Output the [x, y] coordinate of the center of the cell containing the given text.  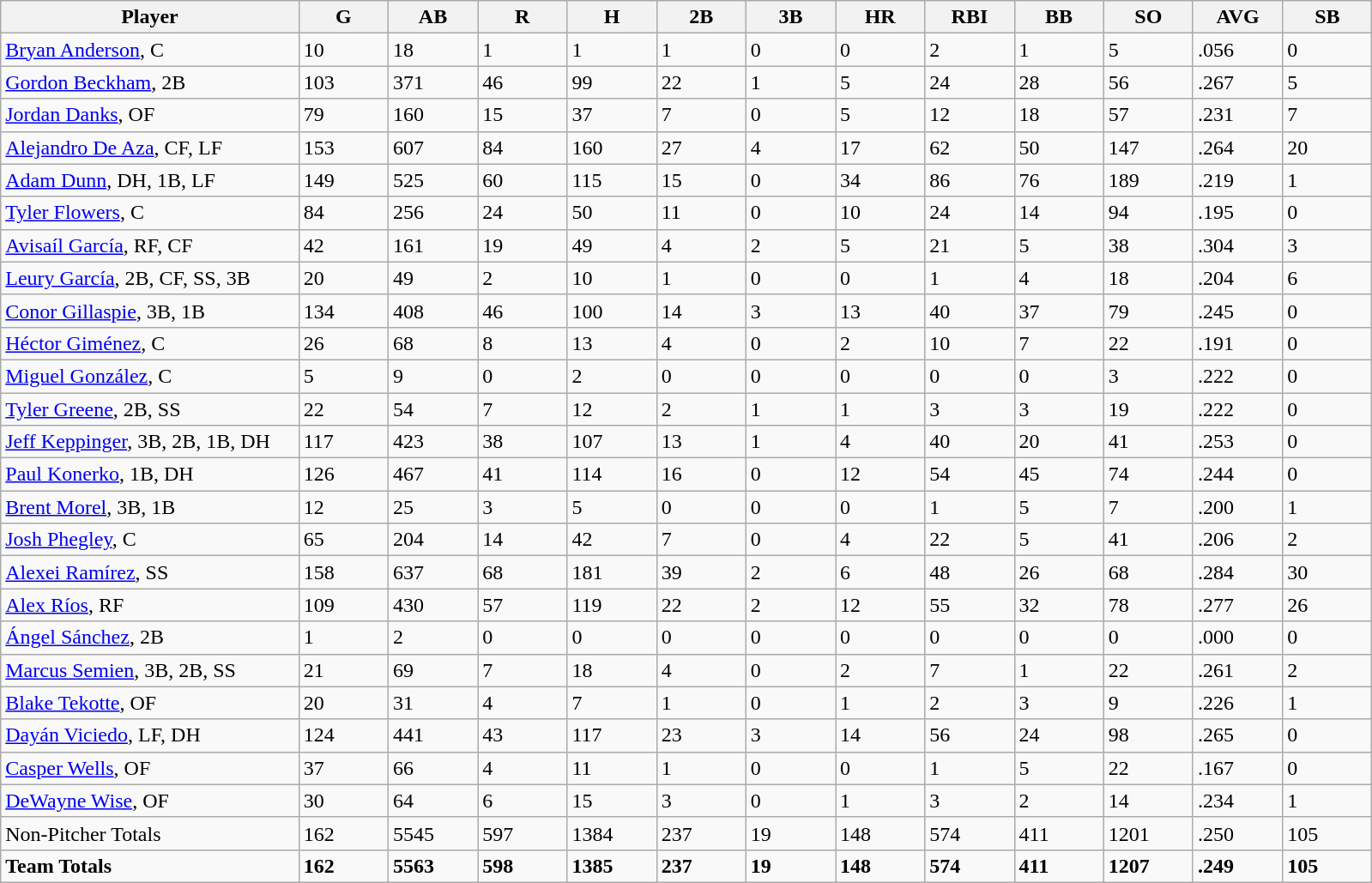
Casper Wells, OF [149, 768]
94 [1148, 213]
114 [612, 475]
Alexei Ramírez, SS [149, 572]
17 [880, 148]
RBI [970, 17]
Team Totals [149, 866]
.200 [1237, 507]
98 [1148, 735]
Marcus Semien, 3B, 2B, SS [149, 670]
Tyler Flowers, C [149, 213]
103 [343, 82]
124 [343, 735]
Miguel González, C [149, 376]
.206 [1237, 540]
115 [612, 180]
43 [523, 735]
153 [343, 148]
109 [343, 605]
76 [1059, 180]
598 [523, 866]
607 [432, 148]
.265 [1237, 735]
126 [343, 475]
.249 [1237, 866]
69 [432, 670]
DeWayne Wise, OF [149, 801]
.231 [1237, 115]
119 [612, 605]
60 [523, 180]
66 [432, 768]
28 [1059, 82]
23 [701, 735]
597 [523, 833]
G [343, 17]
8 [523, 343]
Leury García, 2B, CF, SS, 3B [149, 278]
32 [1059, 605]
107 [612, 442]
Tyler Greene, 2B, SS [149, 409]
86 [970, 180]
525 [432, 180]
5545 [432, 833]
149 [343, 180]
256 [432, 213]
Adam Dunn, DH, 1B, LF [149, 180]
.219 [1237, 180]
Ángel Sánchez, 2B [149, 638]
.167 [1237, 768]
181 [612, 572]
1385 [612, 866]
.000 [1237, 638]
AB [432, 17]
.267 [1237, 82]
BB [1059, 17]
467 [432, 475]
27 [701, 148]
R [523, 17]
62 [970, 148]
Jeff Keppinger, 3B, 2B, 1B, DH [149, 442]
189 [1148, 180]
.245 [1237, 311]
48 [970, 572]
.244 [1237, 475]
64 [432, 801]
430 [432, 605]
Player [149, 17]
74 [1148, 475]
65 [343, 540]
78 [1148, 605]
Héctor Giménez, C [149, 343]
.284 [1237, 572]
Conor Gillaspie, 3B, 1B [149, 311]
Blake Tekotte, OF [149, 703]
1384 [612, 833]
16 [701, 475]
Alex Ríos, RF [149, 605]
.250 [1237, 833]
.277 [1237, 605]
408 [432, 311]
34 [880, 180]
1201 [1148, 833]
Non-Pitcher Totals [149, 833]
Gordon Beckham, 2B [149, 82]
AVG [1237, 17]
Bryan Anderson, C [149, 50]
.264 [1237, 148]
.253 [1237, 442]
.226 [1237, 703]
5563 [432, 866]
SO [1148, 17]
Dayán Viciedo, LF, DH [149, 735]
39 [701, 572]
.261 [1237, 670]
55 [970, 605]
45 [1059, 475]
.195 [1237, 213]
SB [1327, 17]
.204 [1237, 278]
1207 [1148, 866]
Brent Morel, 3B, 1B [149, 507]
2B [701, 17]
Alejandro De Aza, CF, LF [149, 148]
3B [790, 17]
.191 [1237, 343]
147 [1148, 148]
31 [432, 703]
371 [432, 82]
637 [432, 572]
25 [432, 507]
.234 [1237, 801]
.056 [1237, 50]
158 [343, 572]
99 [612, 82]
161 [432, 245]
Josh Phegley, C [149, 540]
204 [432, 540]
Paul Konerko, 1B, DH [149, 475]
.304 [1237, 245]
HR [880, 17]
423 [432, 442]
134 [343, 311]
H [612, 17]
100 [612, 311]
Avisaíl García, RF, CF [149, 245]
Jordan Danks, OF [149, 115]
441 [432, 735]
